Identify which cell holds the provided text, then report its (x, y) central coordinate. 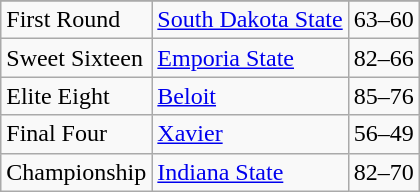
Sweet Sixteen (76, 58)
85–76 (384, 96)
Emporia State (250, 58)
82–70 (384, 172)
Beloit (250, 96)
Championship (76, 172)
Elite Eight (76, 96)
South Dakota State (250, 20)
First Round (76, 20)
82–66 (384, 58)
56–49 (384, 134)
63–60 (384, 20)
Indiana State (250, 172)
Xavier (250, 134)
Final Four (76, 134)
